Return (x, y) of the center of cell containing provided text 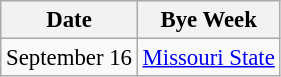
Missouri State (208, 58)
Date (69, 20)
September 16 (69, 58)
Bye Week (208, 20)
